Detect which cell encompasses the target text, then output its [X, Y] center coordinate. 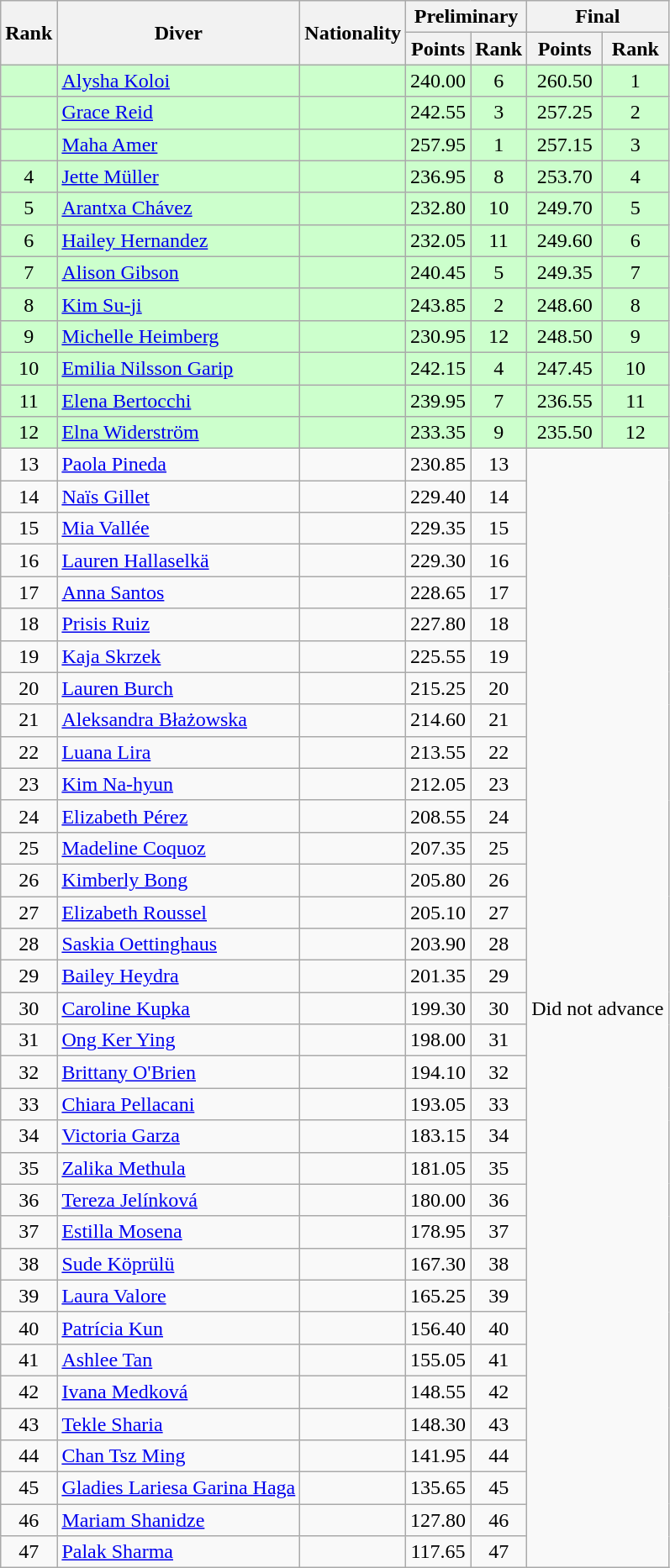
242.55 [439, 113]
Chan Tsz Ming [178, 1456]
232.80 [439, 208]
205.80 [439, 880]
Laura Valore [178, 1296]
253.70 [565, 176]
229.30 [439, 560]
208.55 [439, 816]
203.90 [439, 944]
Tereza Jelínková [178, 1200]
229.35 [439, 529]
181.05 [439, 1168]
148.30 [439, 1424]
Gladies Lariesa Garina Haga [178, 1488]
Did not advance [598, 1008]
Anna Santos [178, 592]
225.55 [439, 656]
Grace Reid [178, 113]
156.40 [439, 1328]
Prisis Ruiz [178, 624]
127.80 [439, 1520]
Zalika Methula [178, 1168]
235.50 [565, 433]
232.05 [439, 240]
207.35 [439, 848]
Mia Vallée [178, 529]
Lauren Hallaselkä [178, 560]
Aleksandra Błażowska [178, 720]
Mariam Shanidze [178, 1520]
228.65 [439, 592]
236.55 [565, 401]
193.05 [439, 1104]
Elna Widerström [178, 433]
239.95 [439, 401]
Saskia Oettinghaus [178, 944]
198.00 [439, 1040]
Tekle Sharia [178, 1424]
Paola Pineda [178, 465]
Elizabeth Roussel [178, 912]
Ashlee Tan [178, 1360]
247.45 [565, 368]
155.05 [439, 1360]
230.95 [439, 336]
Estilla Mosena [178, 1232]
205.10 [439, 912]
201.35 [439, 976]
Elizabeth Pérez [178, 816]
Maha Amer [178, 145]
Palak Sharma [178, 1552]
Sude Köprülü [178, 1264]
Preliminary [467, 17]
Emilia Nilsson Garip [178, 368]
212.05 [439, 784]
240.45 [439, 272]
248.50 [565, 336]
Naïs Gillet [178, 497]
249.35 [565, 272]
Patrícia Kun [178, 1328]
230.85 [439, 465]
167.30 [439, 1264]
Ivana Medková [178, 1392]
Diver [178, 33]
Hailey Hernandez [178, 240]
Nationality [353, 33]
Chiara Pellacani [178, 1104]
215.25 [439, 688]
257.15 [565, 145]
249.60 [565, 240]
233.35 [439, 433]
Victoria Garza [178, 1136]
248.60 [565, 304]
Arantxa Chávez [178, 208]
141.95 [439, 1456]
199.30 [439, 1008]
148.55 [439, 1392]
Michelle Heimberg [178, 336]
Kim Su-ji [178, 304]
260.50 [565, 81]
257.25 [565, 113]
Final [598, 17]
Madeline Coquoz [178, 848]
229.40 [439, 497]
Kim Na-hyun [178, 784]
Kimberly Bong [178, 880]
227.80 [439, 624]
Elena Bertocchi [178, 401]
Alison Gibson [178, 272]
242.15 [439, 368]
Caroline Kupka [178, 1008]
180.00 [439, 1200]
Bailey Heydra [178, 976]
Luana Lira [178, 752]
117.65 [439, 1552]
243.85 [439, 304]
135.65 [439, 1488]
214.60 [439, 720]
Brittany O'Brien [178, 1072]
183.15 [439, 1136]
Lauren Burch [178, 688]
257.95 [439, 145]
Ong Ker Ying [178, 1040]
178.95 [439, 1232]
194.10 [439, 1072]
165.25 [439, 1296]
249.70 [565, 208]
Alysha Koloi [178, 81]
236.95 [439, 176]
Jette Müller [178, 176]
240.00 [439, 81]
Kaja Skrzek [178, 656]
213.55 [439, 752]
